Find where the given text appears and provide that cell's center as [x, y] coordinate. 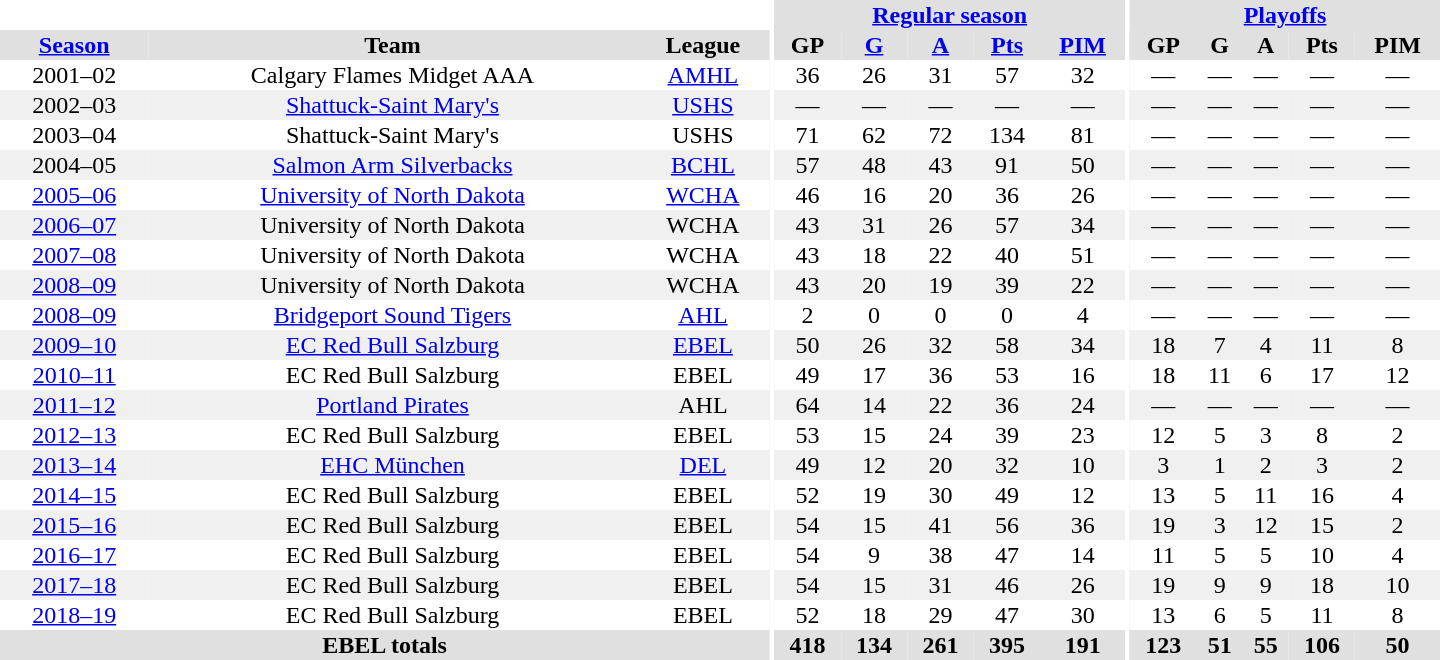
2014–15 [74, 495]
56 [1008, 525]
418 [808, 645]
123 [1164, 645]
48 [874, 165]
2011–12 [74, 405]
40 [1008, 255]
2007–08 [74, 255]
64 [808, 405]
261 [940, 645]
2015–16 [74, 525]
2006–07 [74, 225]
7 [1220, 345]
2004–05 [74, 165]
2017–18 [74, 585]
Salmon Arm Silverbacks [392, 165]
2009–10 [74, 345]
41 [940, 525]
2002–03 [74, 105]
23 [1082, 435]
191 [1082, 645]
2010–11 [74, 375]
2016–17 [74, 555]
62 [874, 135]
55 [1266, 645]
71 [808, 135]
DEL [703, 465]
Calgary Flames Midget AAA [392, 75]
2012–13 [74, 435]
38 [940, 555]
2001–02 [74, 75]
2005–06 [74, 195]
Portland Pirates [392, 405]
29 [940, 615]
58 [1008, 345]
72 [940, 135]
EHC München [392, 465]
395 [1008, 645]
Team [392, 45]
Season [74, 45]
2018–19 [74, 615]
League [703, 45]
AMHL [703, 75]
81 [1082, 135]
Regular season [950, 15]
106 [1322, 645]
Bridgeport Sound Tigers [392, 315]
EBEL totals [384, 645]
91 [1008, 165]
BCHL [703, 165]
2003–04 [74, 135]
Playoffs [1285, 15]
2013–14 [74, 465]
1 [1220, 465]
